Search for the cell housing the specified text and yield its [X, Y] center coordinate. 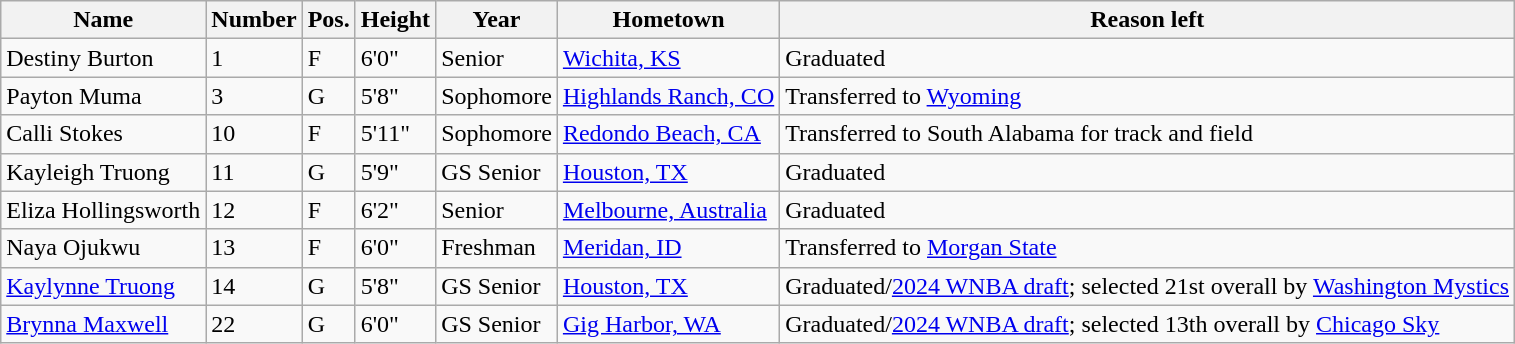
22 [254, 324]
14 [254, 286]
Calli Stokes [104, 134]
Payton Muma [104, 96]
5'9" [395, 172]
Number [254, 20]
Brynna Maxwell [104, 324]
5'11" [395, 134]
6'2" [395, 210]
Graduated/2024 WNBA draft; selected 21st overall by Washington Mystics [1148, 286]
Height [395, 20]
3 [254, 96]
Eliza Hollingsworth [104, 210]
Gig Harbor, WA [668, 324]
13 [254, 248]
Melbourne, Australia [668, 210]
Redondo Beach, CA [668, 134]
Transferred to Morgan State [1148, 248]
11 [254, 172]
Pos. [328, 20]
12 [254, 210]
Highlands Ranch, CO [668, 96]
Freshman [497, 248]
Reason left [1148, 20]
Name [104, 20]
Kayleigh Truong [104, 172]
Kaylynne Truong [104, 286]
Transferred to South Alabama for track and field [1148, 134]
Meridan, ID [668, 248]
10 [254, 134]
Year [497, 20]
1 [254, 58]
Graduated/2024 WNBA draft; selected 13th overall by Chicago Sky [1148, 324]
Hometown [668, 20]
Transferred to Wyoming [1148, 96]
Naya Ojukwu [104, 248]
Destiny Burton [104, 58]
Wichita, KS [668, 58]
